From the cell containing the given text, extract its center point as (x, y) coordinate. 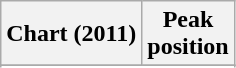
Chart (2011) (72, 34)
Peakposition (188, 34)
